Detect which cell encompasses the target text, then output its (X, Y) center coordinate. 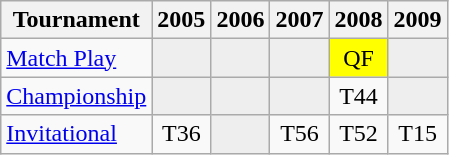
Championship (76, 96)
T52 (358, 134)
2005 (182, 20)
Tournament (76, 20)
Match Play (76, 58)
T36 (182, 134)
T44 (358, 96)
2006 (240, 20)
QF (358, 58)
Invitational (76, 134)
2007 (300, 20)
2009 (418, 20)
T15 (418, 134)
T56 (300, 134)
2008 (358, 20)
